Output the [x, y] coordinate of the center of the cell containing the given text.  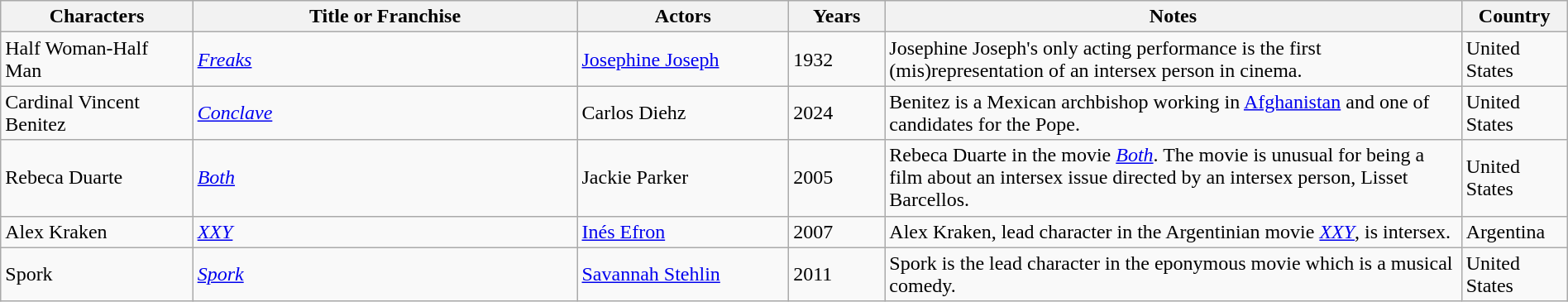
Josephine Joseph [683, 60]
Benitez is a Mexican archbishop working in Afghanistan and one of candidates for the Pope. [1173, 113]
Actors [683, 17]
Argentina [1514, 232]
Carlos Diehz [683, 113]
Conclave [385, 113]
2024 [837, 113]
Inés Efron [683, 232]
Freaks [385, 60]
Notes [1173, 17]
Both [385, 178]
Josephine Joseph's only acting performance is the first (mis)representation of an intersex person in cinema. [1173, 60]
Country [1514, 17]
2005 [837, 178]
Savannah Stehlin [683, 275]
Title or Franchise [385, 17]
Rebeca Duarte [97, 178]
Characters [97, 17]
Jackie Parker [683, 178]
2011 [837, 275]
Years [837, 17]
Rebeca Duarte in the movie Both. The movie is unusual for being a film about an intersex issue directed by an intersex person, Lisset Barcellos. [1173, 178]
Cardinal Vincent Benitez [97, 113]
1932 [837, 60]
2007 [837, 232]
Spork is the lead character in the eponymous movie which is a musical comedy. [1173, 275]
Alex Kraken, lead character in the Argentinian movie XXY, is intersex. [1173, 232]
XXY [385, 232]
Half Woman-Half Man [97, 60]
Alex Kraken [97, 232]
